Provide the (X, Y) coordinate of the cell's center where the given text is located.  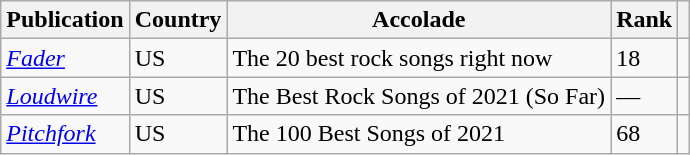
The 100 Best Songs of 2021 (419, 134)
Country (178, 20)
The 20 best rock songs right now (419, 58)
Fader (65, 58)
— (644, 96)
The Best Rock Songs of 2021 (So Far) (419, 96)
Loudwire (65, 96)
Pitchfork (65, 134)
Accolade (419, 20)
Rank (644, 20)
Publication (65, 20)
18 (644, 58)
68 (644, 134)
